For the text-containing cell, return its midpoint in (x, y) coordinate format. 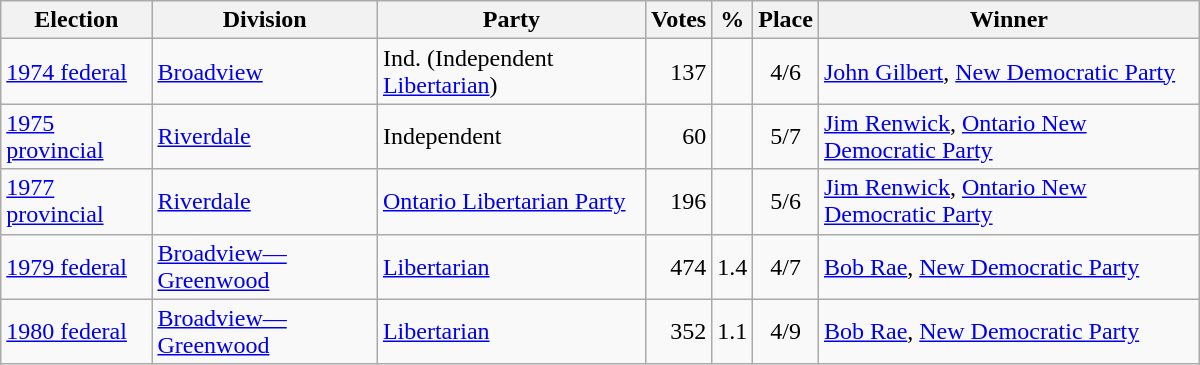
John Gilbert, New Democratic Party (1008, 72)
% (732, 20)
4/7 (786, 266)
1979 federal (76, 266)
60 (678, 136)
1.4 (732, 266)
Winner (1008, 20)
Votes (678, 20)
1980 federal (76, 332)
4/9 (786, 332)
5/6 (786, 202)
Division (264, 20)
Ontario Libertarian Party (511, 202)
1977 provincial (76, 202)
1974 federal (76, 72)
1.1 (732, 332)
Broadview (264, 72)
Election (76, 20)
5/7 (786, 136)
Party (511, 20)
Place (786, 20)
137 (678, 72)
196 (678, 202)
Independent (511, 136)
352 (678, 332)
Ind. (Independent Libertarian) (511, 72)
1975 provincial (76, 136)
474 (678, 266)
4/6 (786, 72)
